Determine the (x, y) coordinate at the center of the cell enclosing the given text.  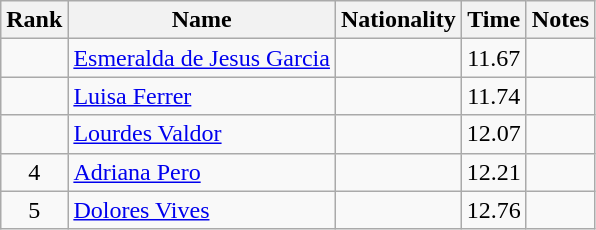
Nationality (398, 20)
11.67 (494, 58)
Esmeralda de Jesus Garcia (202, 58)
4 (34, 172)
5 (34, 210)
12.21 (494, 172)
11.74 (494, 96)
Luisa Ferrer (202, 96)
Time (494, 20)
12.07 (494, 134)
Name (202, 20)
12.76 (494, 210)
Lourdes Valdor (202, 134)
Rank (34, 20)
Notes (560, 20)
Dolores Vives (202, 210)
Adriana Pero (202, 172)
